Locate the cell with the specified text and output its [x, y] center coordinate. 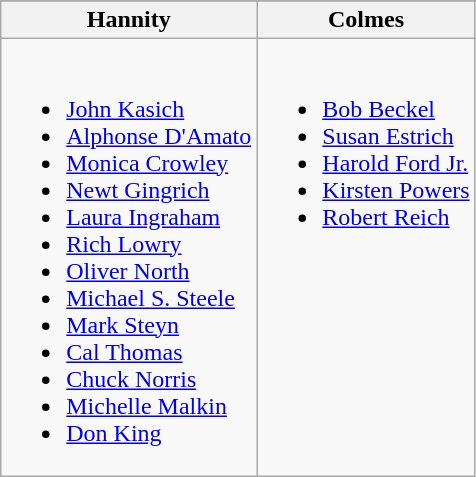
Colmes [366, 20]
Bob BeckelSusan EstrichHarold Ford Jr.Kirsten PowersRobert Reich [366, 258]
Hannity [129, 20]
